Output the [x, y] coordinate of the center of the cell containing the given text.  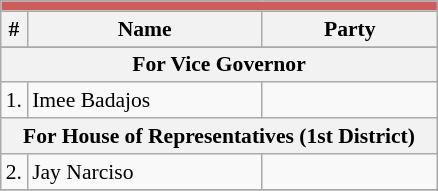
Jay Narciso [144, 172]
# [14, 29]
Imee Badajos [144, 101]
For Vice Governor [220, 65]
2. [14, 172]
For House of Representatives (1st District) [220, 136]
Party [350, 29]
Name [144, 29]
1. [14, 101]
